Output the [x, y] coordinate of the center of the cell containing the given text.  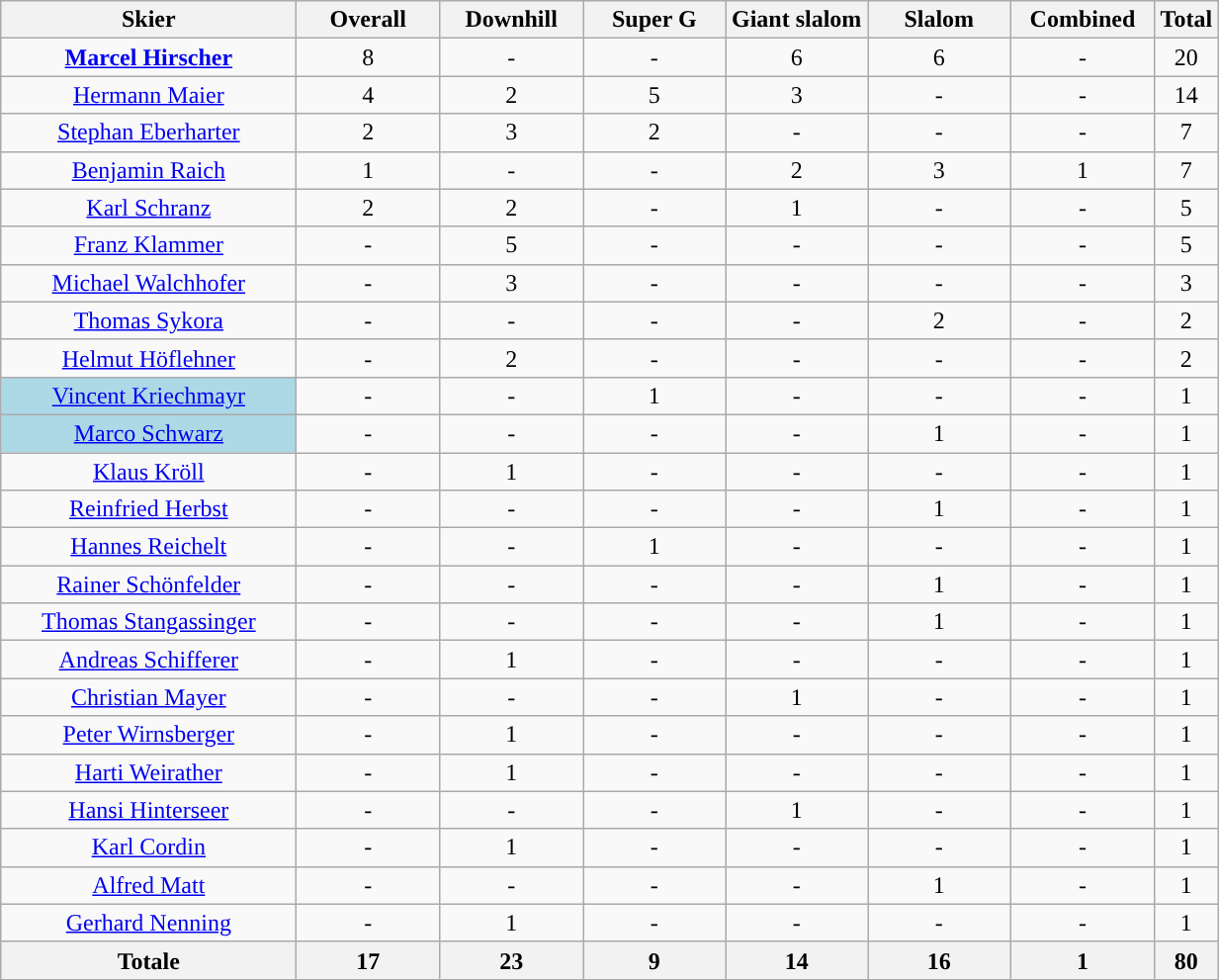
Hannes Reichelt [148, 547]
Michael Walchhofer [148, 283]
Stephan Eberharter [148, 133]
Franz Klammer [148, 245]
Totale [148, 960]
Giant slalom [797, 20]
Marco Schwarz [148, 433]
Christian Mayer [148, 697]
Total [1186, 20]
Karl Cordin [148, 847]
Skier [148, 20]
16 [939, 960]
Harti Weirather [148, 772]
23 [510, 960]
Andreas Schifferer [148, 660]
80 [1186, 960]
Thomas Sykora [148, 320]
Gerhard Nenning [148, 923]
Hansi Hinterseer [148, 810]
Benjamin Raich [148, 170]
Hermann Maier [148, 95]
Marcel Hirscher [148, 57]
20 [1186, 57]
Reinfried Herbst [148, 509]
Rainer Schönfelder [148, 584]
Alfred Matt [148, 885]
Karl Schranz [148, 208]
8 [368, 57]
9 [654, 960]
Combined [1083, 20]
Super G [654, 20]
Thomas Stangassinger [148, 622]
4 [368, 95]
Overall [368, 20]
Klaus Kröll [148, 472]
17 [368, 960]
Downhill [510, 20]
Helmut Höflehner [148, 358]
Peter Wirnsberger [148, 735]
Slalom [939, 20]
Vincent Kriechmayr [148, 396]
